For the text-containing cell, return its midpoint in [X, Y] coordinate format. 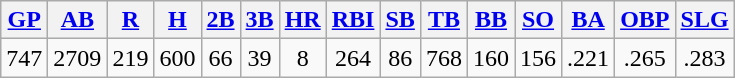
OBP [645, 20]
747 [24, 58]
AB [78, 20]
RBI [353, 20]
R [130, 20]
GP [24, 20]
.283 [704, 58]
BA [588, 20]
TB [444, 20]
8 [302, 58]
160 [490, 58]
156 [538, 58]
264 [353, 58]
2B [220, 20]
H [178, 20]
SB [400, 20]
SO [538, 20]
.221 [588, 58]
BB [490, 20]
3B [260, 20]
66 [220, 58]
600 [178, 58]
39 [260, 58]
.265 [645, 58]
219 [130, 58]
2709 [78, 58]
86 [400, 58]
HR [302, 20]
768 [444, 58]
SLG [704, 20]
